Provide the (x, y) coordinate of the cell's center where the given text is located.  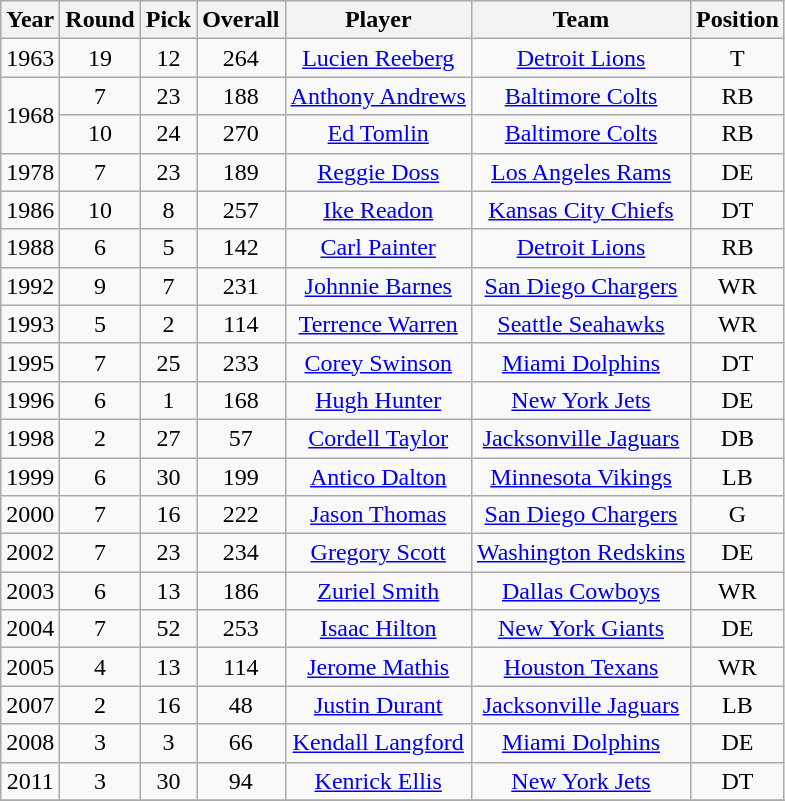
234 (241, 553)
DB (738, 438)
Round (100, 20)
188 (241, 96)
1995 (30, 362)
Gregory Scott (378, 553)
199 (241, 477)
2008 (30, 743)
Jerome Mathis (378, 667)
66 (241, 743)
Overall (241, 20)
Carl Painter (378, 248)
9 (100, 286)
4 (100, 667)
Pick (168, 20)
Dallas Cowboys (580, 591)
1 (168, 400)
1963 (30, 58)
257 (241, 210)
Justin Durant (378, 705)
1986 (30, 210)
Corey Swinson (378, 362)
1996 (30, 400)
233 (241, 362)
270 (241, 134)
Kansas City Chiefs (580, 210)
94 (241, 781)
New York Giants (580, 629)
Washington Redskins (580, 553)
Cordell Taylor (378, 438)
Isaac Hilton (378, 629)
2011 (30, 781)
264 (241, 58)
52 (168, 629)
Kenrick Ellis (378, 781)
186 (241, 591)
231 (241, 286)
Los Angeles Rams (580, 172)
1992 (30, 286)
Player (378, 20)
1998 (30, 438)
2007 (30, 705)
T (738, 58)
Position (738, 20)
Ike Readon (378, 210)
8 (168, 210)
Reggie Doss (378, 172)
25 (168, 362)
142 (241, 248)
G (738, 515)
Kendall Langford (378, 743)
Lucien Reeberg (378, 58)
Terrence Warren (378, 324)
Hugh Hunter (378, 400)
Minnesota Vikings (580, 477)
19 (100, 58)
222 (241, 515)
Ed Tomlin (378, 134)
Zuriel Smith (378, 591)
1993 (30, 324)
1968 (30, 115)
2004 (30, 629)
168 (241, 400)
1999 (30, 477)
2002 (30, 553)
Anthony Andrews (378, 96)
2003 (30, 591)
Year (30, 20)
Antico Dalton (378, 477)
1978 (30, 172)
Johnnie Barnes (378, 286)
Team (580, 20)
253 (241, 629)
Houston Texans (580, 667)
24 (168, 134)
27 (168, 438)
189 (241, 172)
57 (241, 438)
Seattle Seahawks (580, 324)
48 (241, 705)
2005 (30, 667)
2000 (30, 515)
1988 (30, 248)
12 (168, 58)
Jason Thomas (378, 515)
